Search for the cell housing the specified text and yield its (x, y) center coordinate. 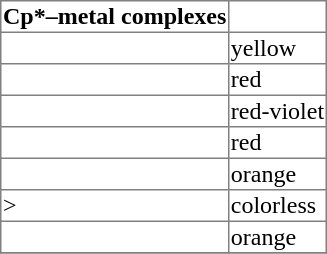
red-violet (278, 111)
> (115, 206)
colorless (278, 206)
yellow (278, 48)
Cp*–metal complexes (115, 17)
